Output the [X, Y] coordinate of the center of the cell containing the given text.  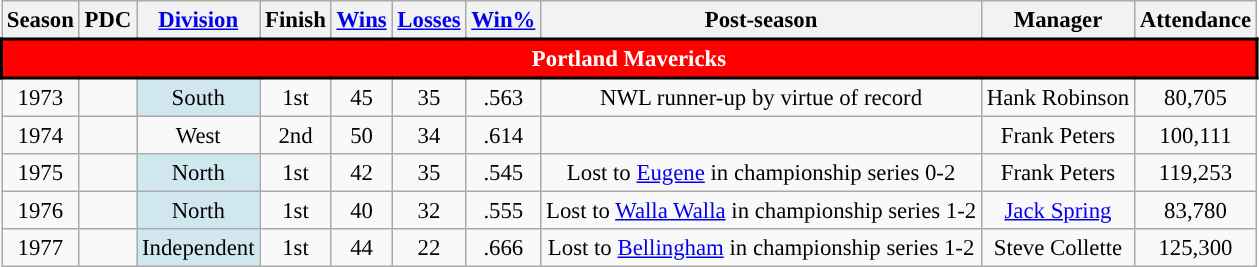
119,253 [1195, 173]
50 [362, 136]
1976 [41, 211]
South [198, 97]
.563 [504, 97]
PDC [108, 20]
1975 [41, 173]
Losses [429, 20]
.614 [504, 136]
Post-season [762, 20]
Season [41, 20]
42 [362, 173]
80,705 [1195, 97]
1974 [41, 136]
32 [429, 211]
.545 [504, 173]
Portland Mavericks [630, 58]
Wins [362, 20]
83,780 [1195, 211]
NWL runner-up by virtue of record [762, 97]
1973 [41, 97]
Finish [296, 20]
40 [362, 211]
Division [198, 20]
Attendance [1195, 20]
Manager [1058, 20]
West [198, 136]
Lost to Eugene in championship series 0-2 [762, 173]
Lost to Walla Walla in championship series 1-2 [762, 211]
Jack Spring [1058, 211]
100,111 [1195, 136]
.555 [504, 211]
34 [429, 136]
Win% [504, 20]
2nd [296, 136]
45 [362, 97]
Hank Robinson [1058, 97]
